Find where the given text appears and provide that cell's center as (X, Y) coordinate. 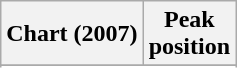
Chart (2007) (72, 34)
Peakposition (189, 34)
